Detect which cell encompasses the target text, then output its (X, Y) center coordinate. 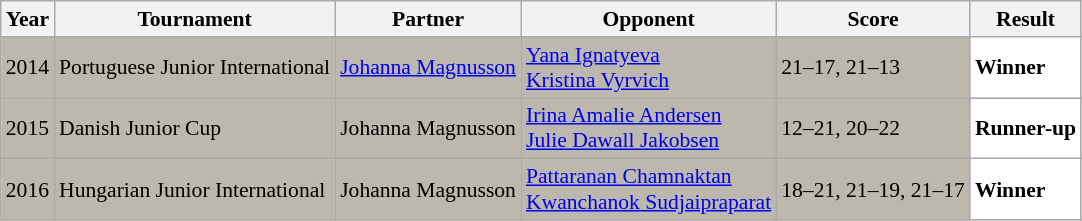
2016 (28, 190)
Portuguese Junior International (194, 68)
Runner-up (1026, 128)
Year (28, 19)
18–21, 21–19, 21–17 (873, 190)
Hungarian Junior International (194, 190)
Irina Amalie Andersen Julie Dawall Jakobsen (648, 128)
2014 (28, 68)
21–17, 21–13 (873, 68)
Partner (428, 19)
Yana Ignatyeva Kristina Vyrvich (648, 68)
Danish Junior Cup (194, 128)
Opponent (648, 19)
Result (1026, 19)
Tournament (194, 19)
Pattaranan Chamnaktan Kwanchanok Sudjaipraparat (648, 190)
12–21, 20–22 (873, 128)
2015 (28, 128)
Score (873, 19)
